From the cell containing the given text, extract its center point as [X, Y] coordinate. 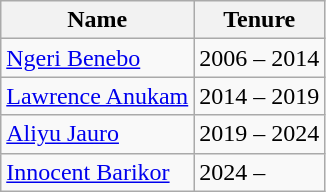
2014 – 2019 [260, 96]
2019 – 2024 [260, 134]
2006 – 2014 [260, 58]
Lawrence Anukam [98, 96]
2024 – [260, 172]
Tenure [260, 20]
Aliyu Jauro [98, 134]
Ngeri Benebo [98, 58]
Innocent Barikor [98, 172]
Name [98, 20]
